Identify which cell holds the provided text, then report its (X, Y) central coordinate. 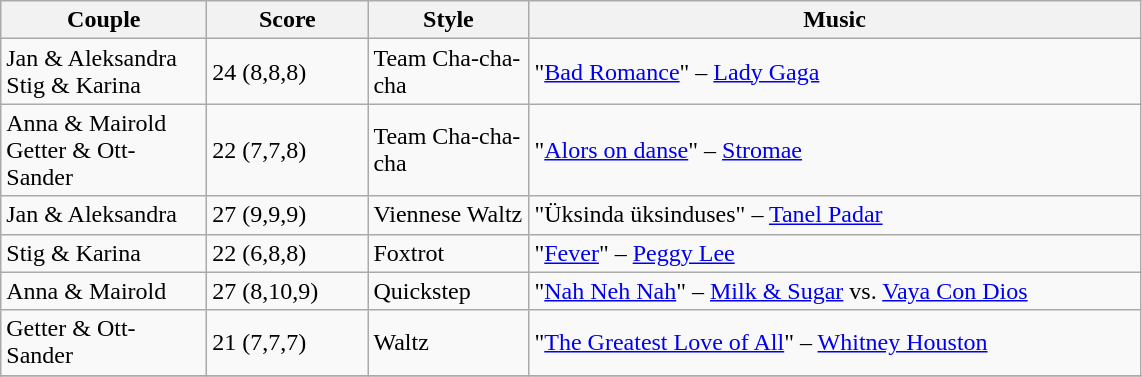
27 (9,9,9) (288, 215)
24 (8,8,8) (288, 72)
Style (448, 20)
21 (7,7,7) (288, 342)
"The Greatest Love of All" – Whitney Houston (834, 342)
Stig & Karina (104, 253)
"Nah Neh Nah" – Milk & Sugar vs. Vaya Con Dios (834, 291)
Viennese Waltz (448, 215)
27 (8,10,9) (288, 291)
Score (288, 20)
Jan & Aleksandra (104, 215)
"Üksinda üksinduses" – Tanel Padar (834, 215)
"Bad Romance" – Lady Gaga (834, 72)
Music (834, 20)
Jan & AleksandraStig & Karina (104, 72)
Anna & Mairold (104, 291)
22 (7,7,8) (288, 150)
"Fever" – Peggy Lee (834, 253)
Couple (104, 20)
Foxtrot (448, 253)
"Alors on danse" – Stromae (834, 150)
Waltz (448, 342)
Getter & Ott-Sander (104, 342)
Anna & MairoldGetter & Ott-Sander (104, 150)
Quickstep (448, 291)
22 (6,8,8) (288, 253)
